Find where the given text appears and provide that cell's center as (X, Y) coordinate. 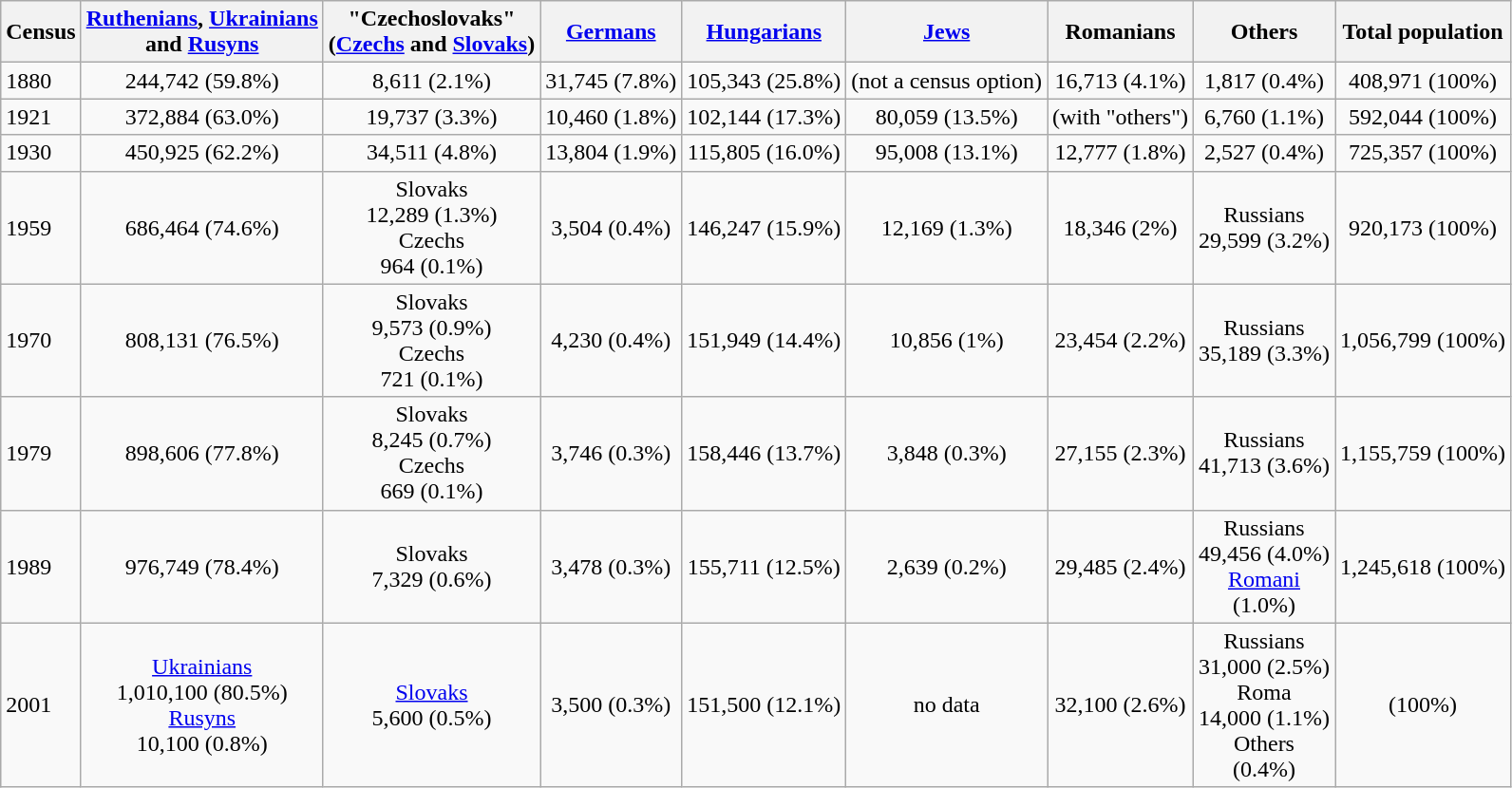
Romanians (1120, 32)
408,971 (100%) (1423, 81)
105,343 (25.8%) (764, 81)
10,856 (1%) (947, 340)
Russians49,456 (4.0%)Romani(1.0%) (1263, 566)
80,059 (13.5%) (947, 117)
2,527 (0.4%) (1263, 153)
(with "others") (1120, 117)
3,746 (0.3%) (612, 454)
372,884 (63.0%) (201, 117)
Slovaks9,573 (0.9%)Czechs721 (0.1%) (431, 340)
151,949 (14.4%) (764, 340)
Russians29,599 (3.2%) (1263, 228)
Hungarians (764, 32)
Russians35,189 (3.3%) (1263, 340)
Germans (612, 32)
29,485 (2.4%) (1120, 566)
1921 (41, 117)
Ruthenians, Ukrainiansand Rusyns (201, 32)
Others (1263, 32)
Russians31,000 (2.5%)Roma14,000 (1.1%)Others (0.4%) (1263, 704)
151,500 (12.1%) (764, 704)
Total population (1423, 32)
Russians41,713 (3.6%) (1263, 454)
19,737 (3.3%) (431, 117)
34,511 (4.8%) (431, 153)
6,760 (1.1%) (1263, 117)
"Czechoslovaks"(Czechs and Slovaks) (431, 32)
1959 (41, 228)
2,639 (0.2%) (947, 566)
3,478 (0.3%) (612, 566)
16,713 (4.1%) (1120, 81)
592,044 (100%) (1423, 117)
1989 (41, 566)
18,346 (2%) (1120, 228)
(100%) (1423, 704)
920,173 (100%) (1423, 228)
725,357 (100%) (1423, 153)
Jews (947, 32)
31,745 (7.8%) (612, 81)
1,817 (0.4%) (1263, 81)
808,131 (76.5%) (201, 340)
146,247 (15.9%) (764, 228)
13,804 (1.9%) (612, 153)
1970 (41, 340)
32,100 (2.6%) (1120, 704)
(not a census option) (947, 81)
Slovaks12,289 (1.3%)Czechs964 (0.1%) (431, 228)
3,500 (0.3%) (612, 704)
155,711 (12.5%) (764, 566)
1,155,759 (100%) (1423, 454)
1930 (41, 153)
158,446 (13.7%) (764, 454)
244,742 (59.8%) (201, 81)
4,230 (0.4%) (612, 340)
8,611 (2.1%) (431, 81)
Slovaks7,329 (0.6%) (431, 566)
12,777 (1.8%) (1120, 153)
115,805 (16.0%) (764, 153)
Ukrainians1,010,100 (80.5%)Rusyns10,100 (0.8%) (201, 704)
1,245,618 (100%) (1423, 566)
12,169 (1.3%) (947, 228)
686,464 (74.6%) (201, 228)
27,155 (2.3%) (1120, 454)
1979 (41, 454)
1,056,799 (100%) (1423, 340)
1880 (41, 81)
3,848 (0.3%) (947, 454)
10,460 (1.8%) (612, 117)
3,504 (0.4%) (612, 228)
450,925 (62.2%) (201, 153)
no data (947, 704)
976,749 (78.4%) (201, 566)
95,008 (13.1%) (947, 153)
Slovaks8,245 (0.7%)Czechs669 (0.1%) (431, 454)
102,144 (17.3%) (764, 117)
2001 (41, 704)
23,454 (2.2%) (1120, 340)
898,606 (77.8%) (201, 454)
Slovaks5,600 (0.5%) (431, 704)
Census (41, 32)
